Determine the (X, Y) coordinate at the center of the cell enclosing the given text.  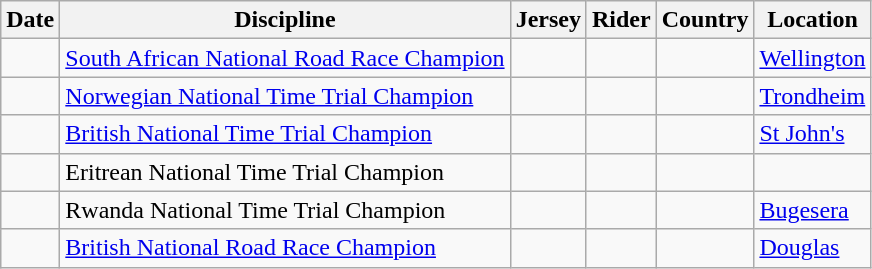
Jersey (548, 20)
Rwanda National Time Trial Champion (285, 210)
Bugesera (812, 210)
Location (812, 20)
Discipline (285, 20)
Rider (621, 20)
Wellington (812, 58)
Douglas (812, 248)
Eritrean National Time Trial Champion (285, 172)
St John's (812, 134)
Norwegian National Time Trial Champion (285, 96)
British National Road Race Champion (285, 248)
South African National Road Race Champion (285, 58)
Date (30, 20)
British National Time Trial Champion (285, 134)
Trondheim (812, 96)
Country (705, 20)
